Identify which cell holds the provided text, then report its (X, Y) central coordinate. 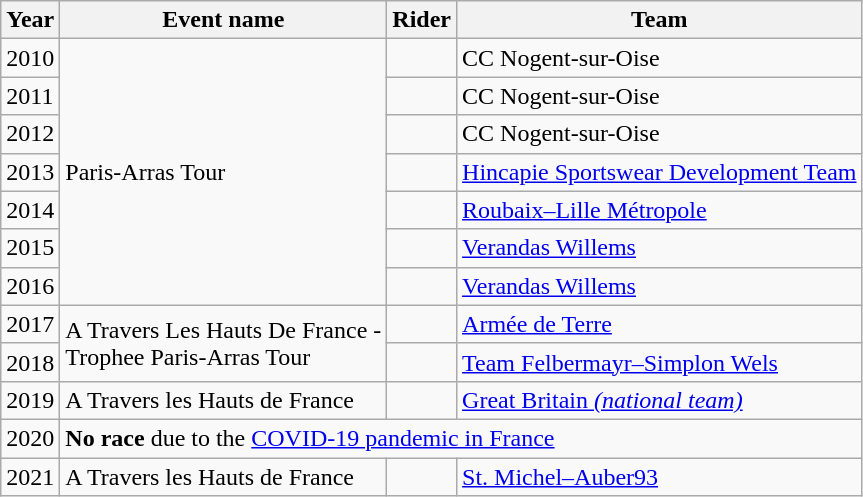
Team Felbermayr–Simplon Wels (660, 362)
2014 (30, 210)
2019 (30, 400)
2013 (30, 172)
2010 (30, 58)
2017 (30, 324)
2020 (30, 438)
2012 (30, 134)
Paris-Arras Tour (224, 172)
Armée de Terre (660, 324)
A Travers Les Hauts De France -Trophee Paris-Arras Tour (224, 343)
2015 (30, 248)
Team (660, 20)
2011 (30, 96)
Year (30, 20)
No race due to the COVID-19 pandemic in France (461, 438)
Event name (224, 20)
Rider (422, 20)
Great Britain (national team) (660, 400)
2021 (30, 477)
Roubaix–Lille Métropole (660, 210)
St. Michel–Auber93 (660, 477)
Hincapie Sportswear Development Team (660, 172)
2018 (30, 362)
2016 (30, 286)
